Determine the (x, y) coordinate at the center of the cell enclosing the given text.  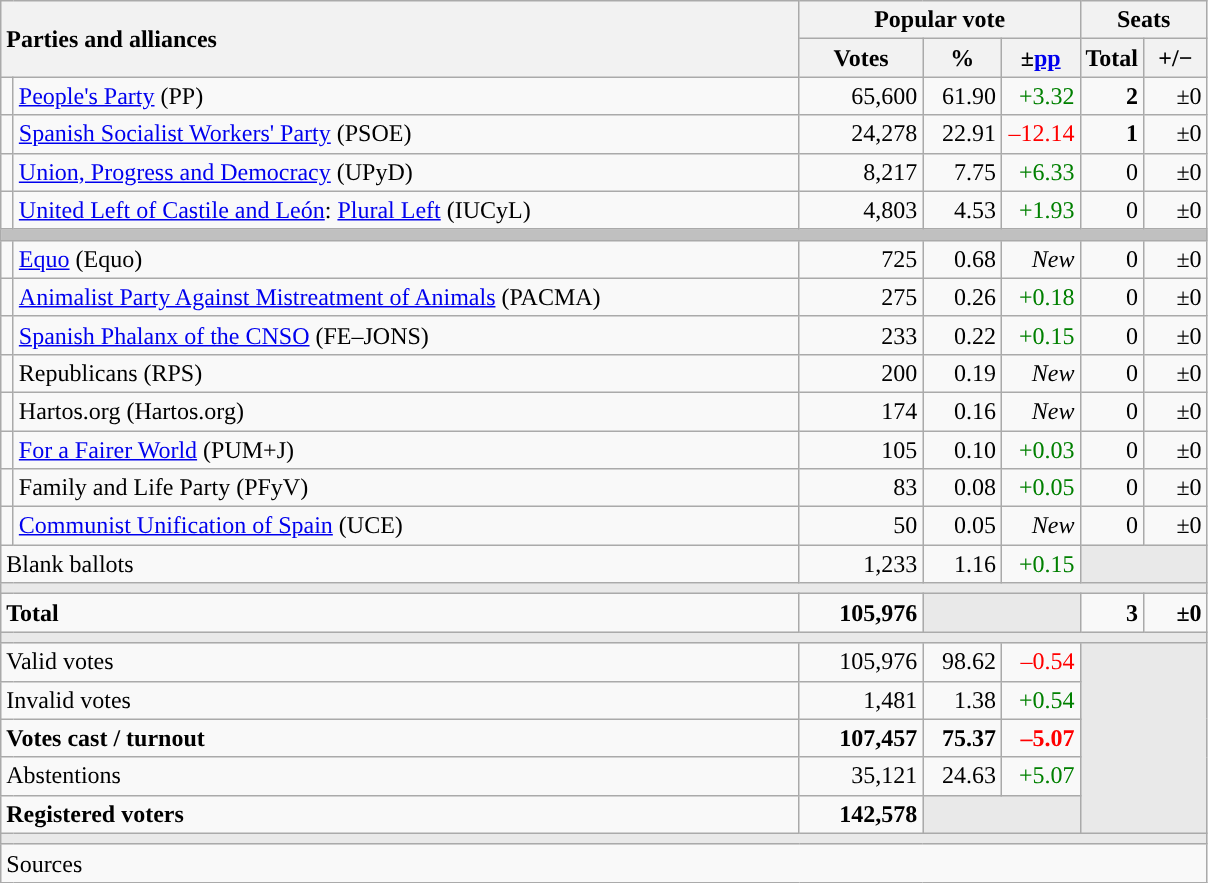
Family and Life Party (PFyV) (406, 488)
±pp (1040, 58)
8,217 (861, 172)
7.75 (962, 172)
Equo (Equo) (406, 259)
2 (1112, 96)
0.19 (962, 373)
50 (861, 526)
Sources (604, 863)
Parties and alliances (400, 39)
105 (861, 449)
725 (861, 259)
+0.03 (1040, 449)
Animalist Party Against Mistreatment of Animals (PACMA) (406, 297)
65,600 (861, 96)
0.05 (962, 526)
People's Party (PP) (406, 96)
0.16 (962, 411)
Seats (1144, 20)
+6.33 (1040, 172)
1,481 (861, 700)
Votes cast / turnout (400, 738)
24,278 (861, 134)
1 (1112, 134)
75.37 (962, 738)
Republicans (RPS) (406, 373)
275 (861, 297)
–5.07 (1040, 738)
United Left of Castile and León: Plural Left (IUCyL) (406, 210)
0.08 (962, 488)
Communist Unification of Spain (UCE) (406, 526)
Spanish Socialist Workers' Party (PSOE) (406, 134)
35,121 (861, 776)
Spanish Phalanx of the CNSO (FE–JONS) (406, 335)
4,803 (861, 210)
Registered voters (400, 814)
107,457 (861, 738)
+0.05 (1040, 488)
22.91 (962, 134)
Union, Progress and Democracy (UPyD) (406, 172)
233 (861, 335)
98.62 (962, 662)
0.68 (962, 259)
Abstentions (400, 776)
–0.54 (1040, 662)
+1.93 (1040, 210)
3 (1112, 613)
61.90 (962, 96)
1.16 (962, 564)
Invalid votes (400, 700)
Popular vote (940, 20)
+/− (1176, 58)
200 (861, 373)
0.22 (962, 335)
+0.54 (1040, 700)
Hartos.org (Hartos.org) (406, 411)
1.38 (962, 700)
+5.07 (1040, 776)
For a Fairer World (PUM+J) (406, 449)
174 (861, 411)
–12.14 (1040, 134)
+3.32 (1040, 96)
+0.18 (1040, 297)
Valid votes (400, 662)
0.10 (962, 449)
24.63 (962, 776)
Votes (861, 58)
% (962, 58)
142,578 (861, 814)
0.26 (962, 297)
83 (861, 488)
4.53 (962, 210)
1,233 (861, 564)
Blank ballots (400, 564)
